Pinpoint the cell where the given text exists, returning its [x, y] midpoint coordinate. 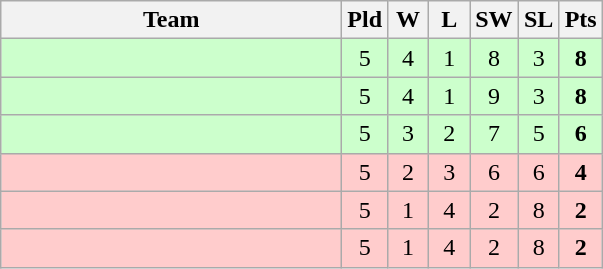
L [450, 20]
7 [494, 134]
9 [494, 96]
Pts [580, 20]
W [408, 20]
SW [494, 20]
Pld [365, 20]
SL [538, 20]
Team [172, 20]
